Provide the (x, y) coordinate of the cell's center where the given text is located.  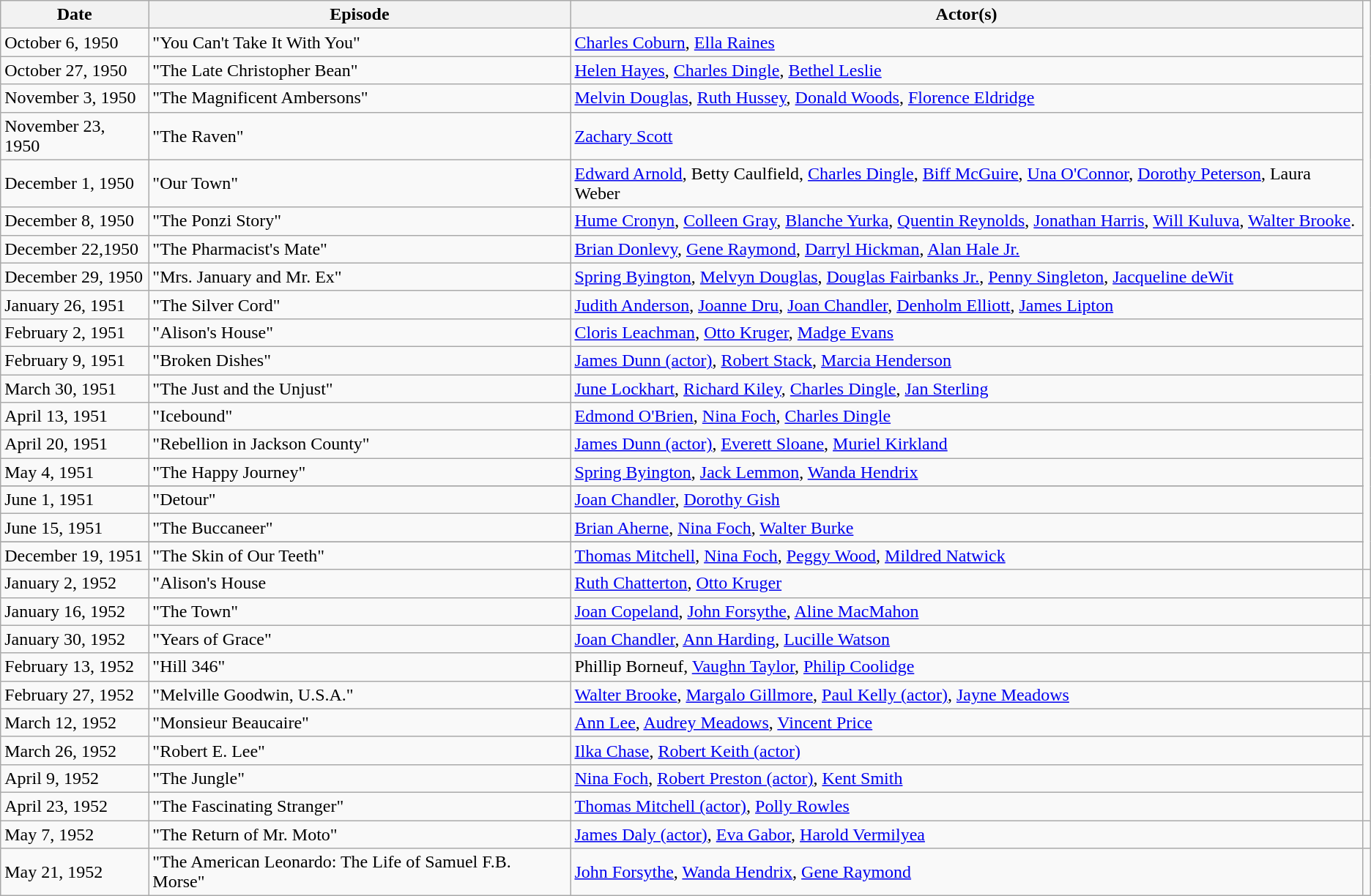
"The Just and the Unjust" (360, 389)
"The Pharmacist's Mate" (360, 249)
"The Silver Cord" (360, 305)
Thomas Mitchell, Nina Foch, Peggy Wood, Mildred Natwick (967, 556)
April 20, 1951 (75, 444)
December 29, 1950 (75, 277)
Episode (360, 15)
May 7, 1952 (75, 834)
Helen Hayes, Charles Dingle, Bethel Leslie (967, 70)
Cloris Leachman, Otto Kruger, Madge Evans (967, 332)
"The Buccaneer" (360, 528)
"Alison's House (360, 583)
Brian Aherne, Nina Foch, Walter Burke (967, 528)
"The American Leonardo: The Life of Samuel F.B. Morse" (360, 873)
"The Happy Journey" (360, 472)
Phillip Borneuf, Vaughn Taylor, Philip Coolidge (967, 667)
James Dunn (actor), Everett Sloane, Muriel Kirkland (967, 444)
December 1, 1950 (75, 183)
"Monsieur Beaucaire" (360, 723)
January 2, 1952 (75, 583)
"The Ponzi Story" (360, 221)
December 22,1950 (75, 249)
"Melville Goodwin, U.S.A." (360, 695)
"The Magnificent Ambersons" (360, 98)
March 30, 1951 (75, 389)
May 4, 1951 (75, 472)
"Mrs. January and Mr. Ex" (360, 277)
James Daly (actor), Eva Gabor, Harold Vermilyea (967, 834)
April 13, 1951 (75, 417)
December 19, 1951 (75, 556)
November 23, 1950 (75, 136)
Judith Anderson, Joanne Dru, Joan Chandler, Denholm Elliott, James Lipton (967, 305)
"Broken Dishes" (360, 360)
June Lockhart, Richard Kiley, Charles Dingle, Jan Sterling (967, 389)
November 3, 1950 (75, 98)
Edmond O'Brien, Nina Foch, Charles Dingle (967, 417)
"The Return of Mr. Moto" (360, 834)
Charles Coburn, Ella Raines (967, 42)
April 23, 1952 (75, 806)
"The Skin of Our Teeth" (360, 556)
Walter Brooke, Margalo Gillmore, Paul Kelly (actor), Jayne Meadows (967, 695)
January 26, 1951 (75, 305)
October 27, 1950 (75, 70)
Thomas Mitchell (actor), Polly Rowles (967, 806)
March 12, 1952 (75, 723)
May 21, 1952 (75, 873)
Edward Arnold, Betty Caulfield, Charles Dingle, Biff McGuire, Una O'Connor, Dorothy Peterson, Laura Weber (967, 183)
Zachary Scott (967, 136)
Ann Lee, Audrey Meadows, Vincent Price (967, 723)
Brian Donlevy, Gene Raymond, Darryl Hickman, Alan Hale Jr. (967, 249)
"Rebellion in Jackson County" (360, 444)
February 9, 1951 (75, 360)
James Dunn (actor), Robert Stack, Marcia Henderson (967, 360)
Joan Chandler, Dorothy Gish (967, 500)
June 1, 1951 (75, 500)
"The Jungle" (360, 778)
Joan Chandler, Ann Harding, Lucille Watson (967, 639)
Hume Cronyn, Colleen Gray, Blanche Yurka, Quentin Reynolds, Jonathan Harris, Will Kuluva, Walter Brooke. (967, 221)
June 15, 1951 (75, 528)
December 8, 1950 (75, 221)
January 16, 1952 (75, 611)
Nina Foch, Robert Preston (actor), Kent Smith (967, 778)
"Our Town" (360, 183)
"The Fascinating Stranger" (360, 806)
February 2, 1951 (75, 332)
"Icebound" (360, 417)
"Years of Grace" (360, 639)
"Detour" (360, 500)
Joan Copeland, John Forsythe, Aline MacMahon (967, 611)
January 30, 1952 (75, 639)
"Alison's House" (360, 332)
March 26, 1952 (75, 750)
February 13, 1952 (75, 667)
Melvin Douglas, Ruth Hussey, Donald Woods, Florence Eldridge (967, 98)
"You Can't Take It With You" (360, 42)
Spring Byington, Melvyn Douglas, Douglas Fairbanks Jr., Penny Singleton, Jacqueline deWit (967, 277)
Ruth Chatterton, Otto Kruger (967, 583)
"Hill 346" (360, 667)
"The Raven" (360, 136)
Ilka Chase, Robert Keith (actor) (967, 750)
October 6, 1950 (75, 42)
Date (75, 15)
April 9, 1952 (75, 778)
"The Town" (360, 611)
"The Late Christopher Bean" (360, 70)
Actor(s) (967, 15)
"Robert E. Lee" (360, 750)
February 27, 1952 (75, 695)
John Forsythe, Wanda Hendrix, Gene Raymond (967, 873)
Spring Byington, Jack Lemmon, Wanda Hendrix (967, 472)
